From the cell containing the given text, extract its center point as [x, y] coordinate. 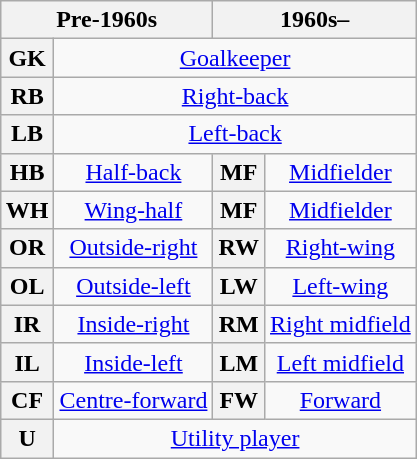
Wing-half [134, 210]
Left midfield [341, 362]
IR [27, 324]
RB [27, 96]
WH [27, 210]
Utility player [235, 438]
OL [27, 286]
IL [27, 362]
Centre-forward [134, 400]
RM [239, 324]
Goalkeeper [235, 58]
RW [239, 248]
GK [27, 58]
U [27, 438]
Outside-right [134, 248]
Half-back [134, 172]
Left-back [235, 134]
Pre-1960s [106, 20]
LW [239, 286]
Right-back [235, 96]
HB [27, 172]
Inside-right [134, 324]
1960s– [314, 20]
LB [27, 134]
Forward [341, 400]
Right midfield [341, 324]
LM [239, 362]
Left-wing [341, 286]
Inside-left [134, 362]
CF [27, 400]
Right-wing [341, 248]
FW [239, 400]
OR [27, 248]
Outside-left [134, 286]
